Locate the cell with the specified text and output its [x, y] center coordinate. 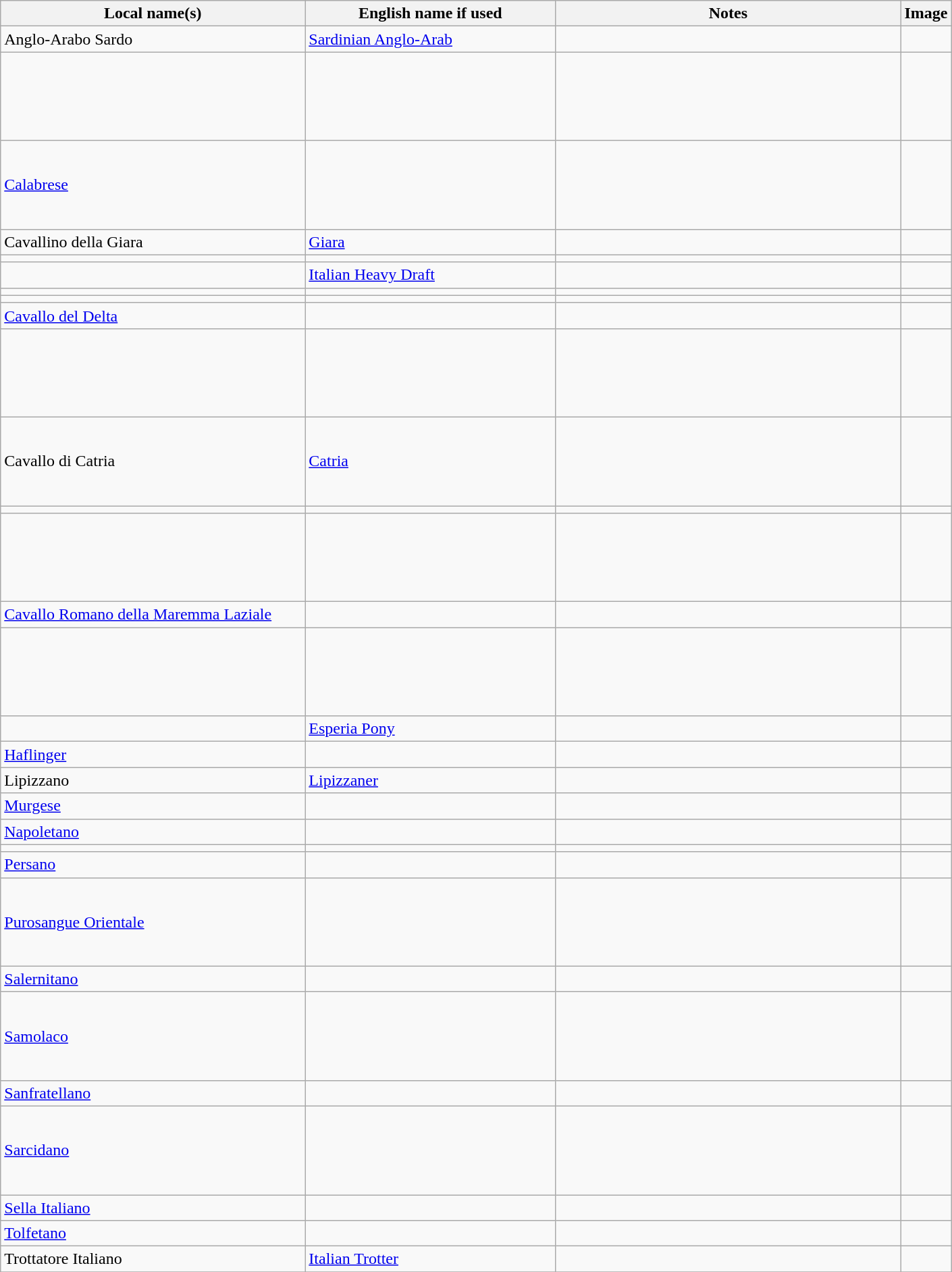
Notes [728, 14]
Sanfratellano [153, 1093]
Local name(s) [153, 14]
Murgese [153, 806]
Italian Heavy Draft [431, 275]
Persano [153, 865]
English name if used [431, 14]
Lipizzaner [431, 780]
Cavallo di Catria [153, 461]
Haflinger [153, 755]
Italian Trotter [431, 1259]
Esperia Pony [431, 729]
Image [926, 14]
Sarcidano [153, 1150]
Purosangue Orientale [153, 921]
Catria [431, 461]
Cavallo del Delta [153, 315]
Napoletano [153, 832]
Calabrese [153, 185]
Lipizzano [153, 780]
Cavallo Romano della Maremma Laziale [153, 615]
Sella Italiano [153, 1207]
Sardinian Anglo-Arab [431, 39]
Samolaco [153, 1036]
Anglo-Arabo Sardo [153, 39]
Giara [431, 242]
Tolfetano [153, 1233]
Trottatore Italiano [153, 1259]
Cavallino della Giara [153, 242]
Salernitano [153, 979]
